Pinpoint the cell where the given text exists, returning its (x, y) midpoint coordinate. 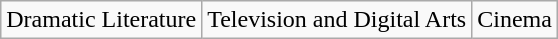
Cinema (515, 20)
Television and Digital Arts (337, 20)
Dramatic Literature (102, 20)
